Return the (x, y) coordinate for the center point of the cell that contains the specified text.  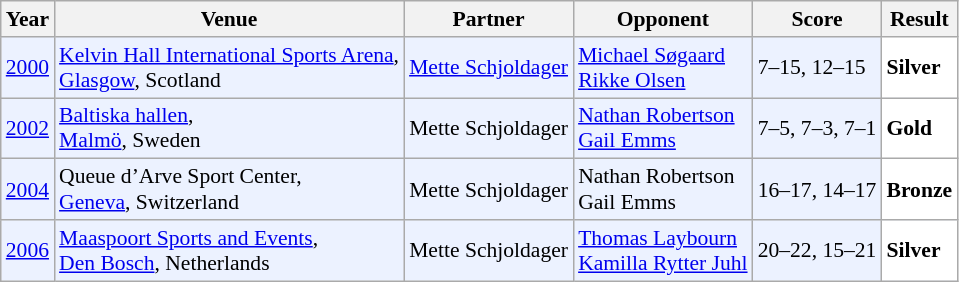
Thomas Laybourn Kamilla Rytter Juhl (663, 250)
2006 (28, 250)
Year (28, 19)
20–22, 15–21 (818, 250)
Queue d’Arve Sport Center,Geneva, Switzerland (229, 190)
Michael Søgaard Rikke Olsen (663, 68)
Partner (488, 19)
Score (818, 19)
Venue (229, 19)
Kelvin Hall International Sports Arena,Glasgow, Scotland (229, 68)
2000 (28, 68)
Result (919, 19)
Bronze (919, 190)
2004 (28, 190)
16–17, 14–17 (818, 190)
2002 (28, 128)
Baltiska hallen,Malmö, Sweden (229, 128)
7–15, 12–15 (818, 68)
7–5, 7–3, 7–1 (818, 128)
Maaspoort Sports and Events,Den Bosch, Netherlands (229, 250)
Gold (919, 128)
Opponent (663, 19)
